Return [x, y] of the center of cell containing provided text 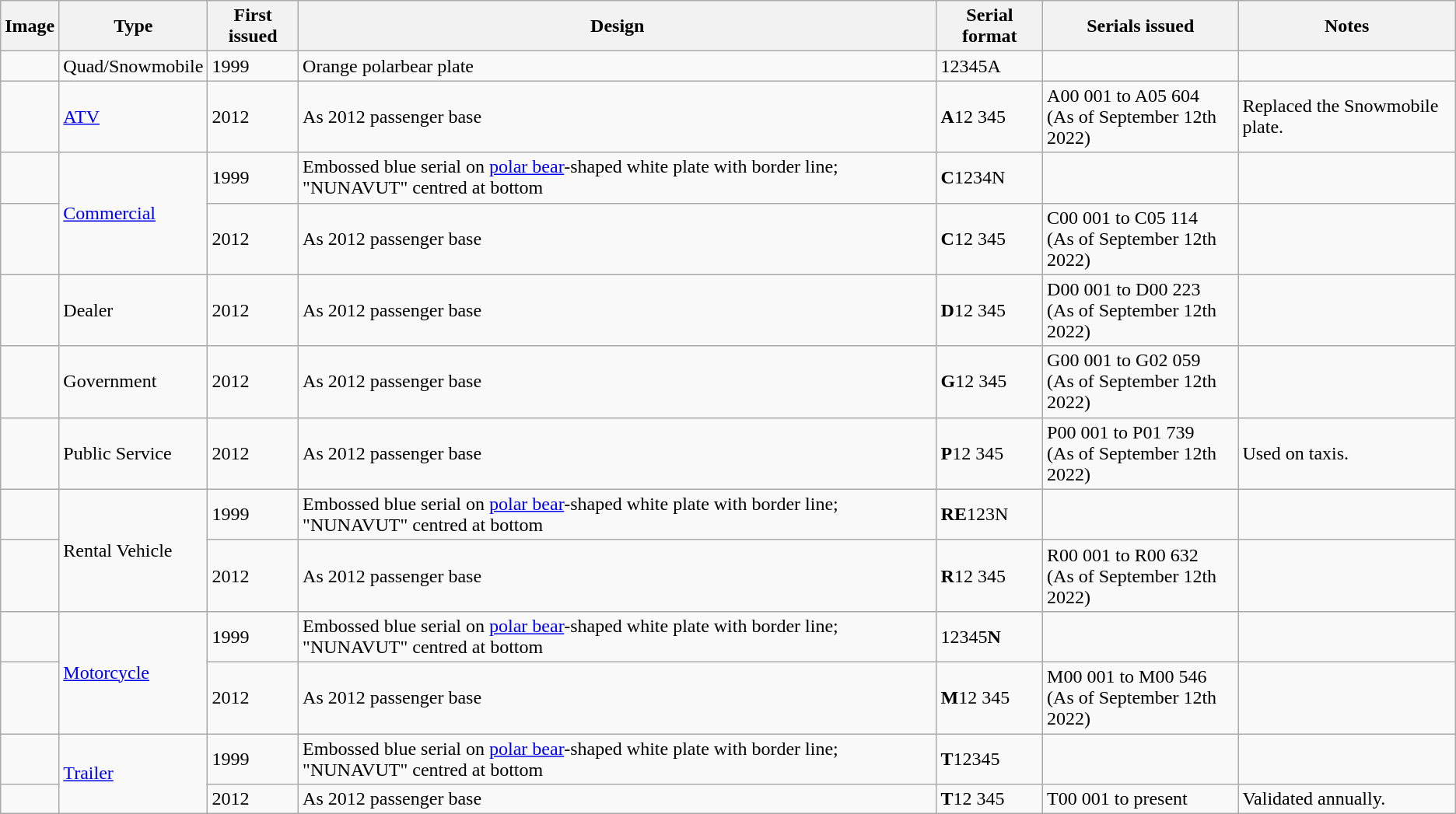
12345A [989, 66]
Image [30, 26]
G12 345 [989, 382]
Rental Vehicle [134, 550]
Motorcycle [134, 672]
Design [618, 26]
C00 001 to C05 114(As of September 12th 2022) [1140, 239]
C12 345 [989, 239]
Serials issued [1140, 26]
D12 345 [989, 310]
R12 345 [989, 575]
M00 001 to M00 546(As of September 12th 2022) [1140, 697]
D00 001 to D00 223(As of September 12th 2022) [1140, 310]
Replaced the Snowmobile plate. [1347, 117]
M12 345 [989, 697]
A00 001 to A05 604(As of September 12th 2022) [1140, 117]
Trailer [134, 774]
First issued [254, 26]
Dealer [134, 310]
ATV [134, 117]
R00 001 to R00 632(As of September 12th 2022) [1140, 575]
Validated annually. [1347, 799]
Commercial [134, 213]
Orange polarbear plate [618, 66]
Government [134, 382]
T12345 [989, 759]
Public Service [134, 453]
Type [134, 26]
RE123N [989, 515]
A12 345 [989, 117]
T12 345 [989, 799]
12345N [989, 636]
Quad/Snowmobile [134, 66]
Used on taxis. [1347, 453]
P00 001 to P01 739(As of September 12th 2022) [1140, 453]
T00 001 to present [1140, 799]
Serial format [989, 26]
G00 001 to G02 059(As of September 12th 2022) [1140, 382]
P12 345 [989, 453]
Notes [1347, 26]
C1234N [989, 177]
